From the cell containing the given text, extract its center point as [x, y] coordinate. 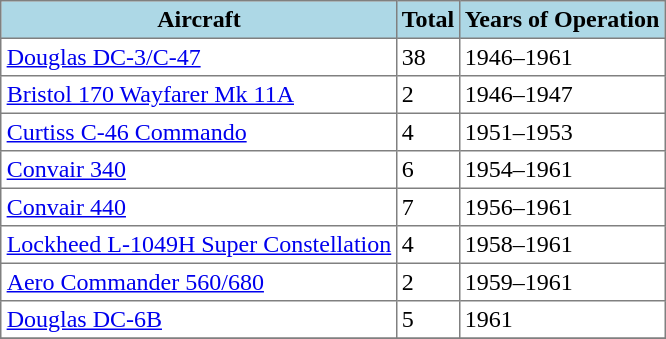
1959–1961 [562, 282]
1946–1947 [562, 95]
1961 [562, 320]
1956–1961 [562, 207]
7 [428, 207]
Douglas DC-6B [198, 320]
Convair 440 [198, 207]
Aircraft [198, 20]
Lockheed L-1049H Super Constellation [198, 245]
38 [428, 57]
Douglas DC-3/C-47 [198, 57]
1954–1961 [562, 170]
Bristol 170 Wayfarer Mk 11A [198, 95]
Curtiss C-46 Commando [198, 132]
1951–1953 [562, 132]
Convair 340 [198, 170]
1946–1961 [562, 57]
6 [428, 170]
Total [428, 20]
5 [428, 320]
1958–1961 [562, 245]
Years of Operation [562, 20]
Aero Commander 560/680 [198, 282]
